Detect which cell encompasses the target text, then output its (x, y) center coordinate. 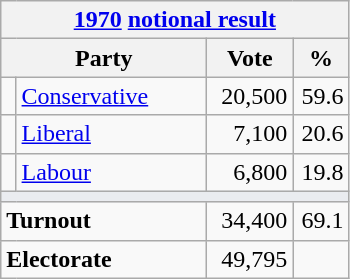
69.1 (321, 221)
Conservative (112, 96)
Labour (112, 172)
Liberal (112, 134)
19.8 (321, 172)
1970 notional result (175, 20)
59.6 (321, 96)
Vote (250, 58)
Electorate (104, 259)
Party (104, 58)
20.6 (321, 134)
20,500 (250, 96)
Turnout (104, 221)
6,800 (250, 172)
49,795 (250, 259)
7,100 (250, 134)
34,400 (250, 221)
% (321, 58)
